Provide the (x, y) coordinate of the cell's center where the given text is located.  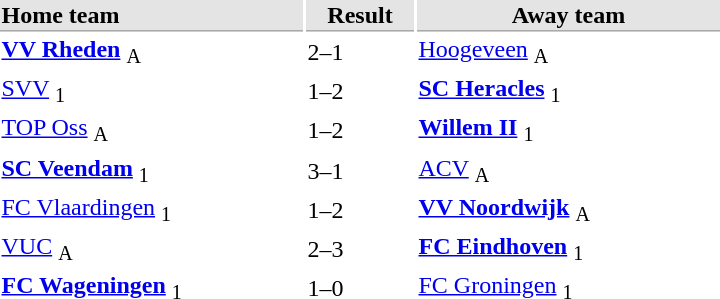
2–1 (360, 52)
Home team (152, 16)
Result (360, 16)
SVV 1 (152, 92)
Hoogeveen A (568, 52)
ACV A (568, 170)
VV Noordwijk A (568, 210)
3–1 (360, 170)
FC Eindhoven 1 (568, 249)
VV Rheden A (152, 52)
SC Heracles 1 (568, 92)
2–3 (360, 249)
FC Vlaardingen 1 (152, 210)
VUC A (152, 249)
TOP Oss A (152, 131)
SC Veendam 1 (152, 170)
Willem II 1 (568, 131)
Away team (568, 16)
